Detect which cell encompasses the target text, then output its [X, Y] center coordinate. 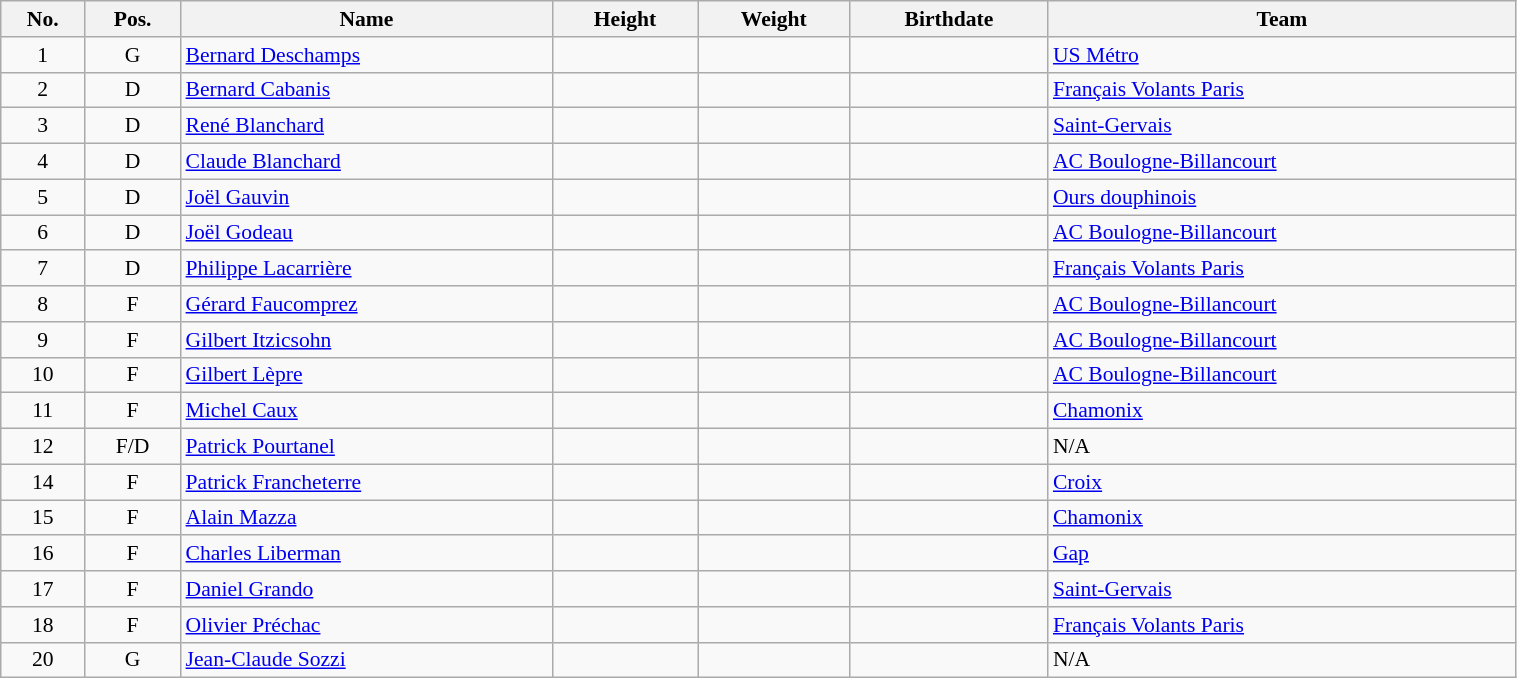
Croix [1282, 482]
Michel Caux [367, 411]
18 [43, 625]
Alain Mazza [367, 518]
Weight [774, 19]
Gap [1282, 554]
Team [1282, 19]
US Métro [1282, 55]
9 [43, 340]
6 [43, 233]
Charles Liberman [367, 554]
Bernard Cabanis [367, 90]
7 [43, 269]
Bernard Deschamps [367, 55]
Jean-Claude Sozzi [367, 660]
Birthdate [949, 19]
Gilbert Lèpre [367, 375]
Pos. [133, 19]
1 [43, 55]
12 [43, 447]
Name [367, 19]
No. [43, 19]
Gilbert Itzicsohn [367, 340]
F/D [133, 447]
Philippe Lacarrière [367, 269]
Daniel Grando [367, 589]
11 [43, 411]
Claude Blanchard [367, 162]
Joël Gauvin [367, 197]
Patrick Pourtanel [367, 447]
5 [43, 197]
Patrick Francheterre [367, 482]
Height [624, 19]
3 [43, 126]
Olivier Préchac [367, 625]
Gérard Faucomprez [367, 304]
10 [43, 375]
2 [43, 90]
Joël Godeau [367, 233]
17 [43, 589]
20 [43, 660]
Ours douphinois [1282, 197]
16 [43, 554]
8 [43, 304]
15 [43, 518]
René Blanchard [367, 126]
14 [43, 482]
4 [43, 162]
